Identify which cell holds the provided text, then report its [X, Y] central coordinate. 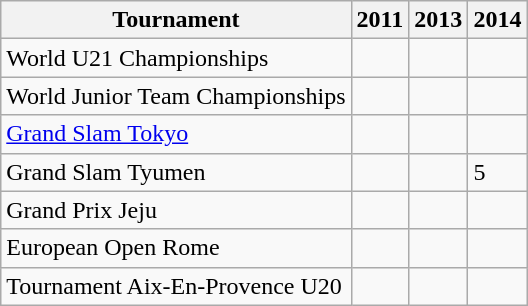
World Junior Team Championships [176, 96]
2013 [438, 20]
Grand Slam Tyumen [176, 172]
Grand Prix Jeju [176, 210]
European Open Rome [176, 248]
World U21 Championships [176, 58]
2011 [380, 20]
Tournament [176, 20]
2014 [498, 20]
Grand Slam Tokyo [176, 134]
5 [498, 172]
Tournament Aix-En-Provence U20 [176, 286]
